Pinpoint the cell where the given text exists, returning its [X, Y] midpoint coordinate. 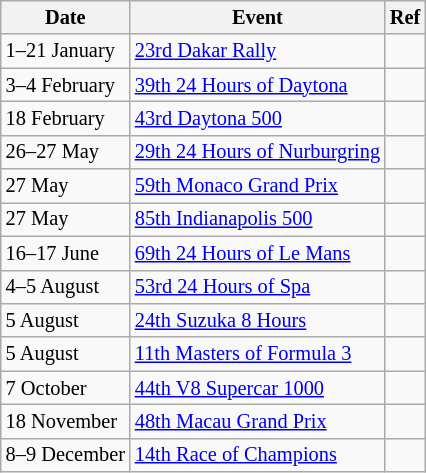
26–27 May [66, 152]
Date [66, 17]
16–17 June [66, 253]
69th 24 Hours of Le Mans [258, 253]
Event [258, 17]
1–21 January [66, 51]
3–4 February [66, 85]
11th Masters of Formula 3 [258, 354]
18 February [66, 118]
Ref [405, 17]
44th V8 Supercar 1000 [258, 388]
29th 24 Hours of Nurburgring [258, 152]
39th 24 Hours of Daytona [258, 85]
53rd 24 Hours of Spa [258, 287]
59th Monaco Grand Prix [258, 186]
8–9 December [66, 455]
18 November [66, 421]
14th Race of Champions [258, 455]
23rd Dakar Rally [258, 51]
85th Indianapolis 500 [258, 219]
7 October [66, 388]
24th Suzuka 8 Hours [258, 320]
43rd Daytona 500 [258, 118]
4–5 August [66, 287]
48th Macau Grand Prix [258, 421]
